Search for the cell housing the specified text and yield its (X, Y) center coordinate. 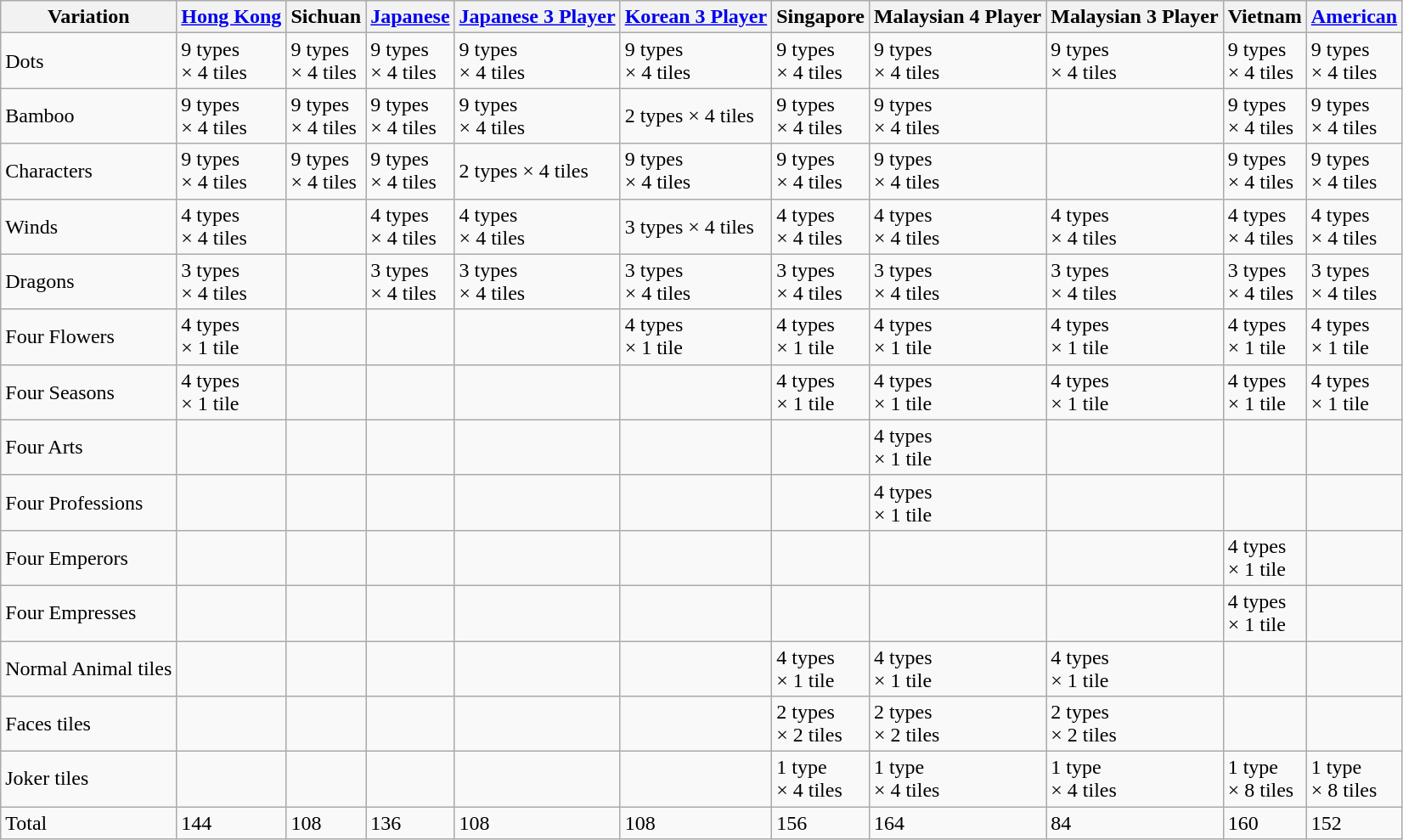
3 types × 4 tiles (696, 226)
Joker tiles (88, 780)
Hong Kong (231, 17)
156 (820, 823)
Characters (88, 172)
Four Arts (88, 447)
Four Flowers (88, 336)
136 (410, 823)
Bamboo (88, 116)
Four Empresses (88, 613)
Dots (88, 61)
144 (231, 823)
Winds (88, 226)
Variation (88, 17)
152 (1354, 823)
84 (1135, 823)
Singapore (820, 17)
Japanese 3 Player (537, 17)
Sichuan (326, 17)
Four Seasons (88, 392)
Total (88, 823)
Four Emperors (88, 557)
160 (1265, 823)
Japanese (410, 17)
Four Professions (88, 503)
Korean 3 Player (696, 17)
Malaysian 3 Player (1135, 17)
Malaysian 4 Player (957, 17)
Dragons (88, 282)
Vietnam (1265, 17)
Normal Animal tiles (88, 668)
Faces tiles (88, 724)
American (1354, 17)
164 (957, 823)
